Return the [x, y] coordinate for the center point of the cell that contains the specified text.  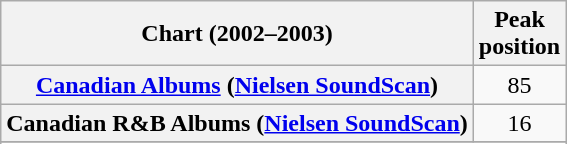
Chart (2002–2003) [238, 34]
Canadian Albums (Nielsen SoundScan) [238, 85]
Canadian R&B Albums (Nielsen SoundScan) [238, 123]
16 [519, 123]
85 [519, 85]
Peakposition [519, 34]
